Output the (x, y) coordinate of the center of the cell containing the given text.  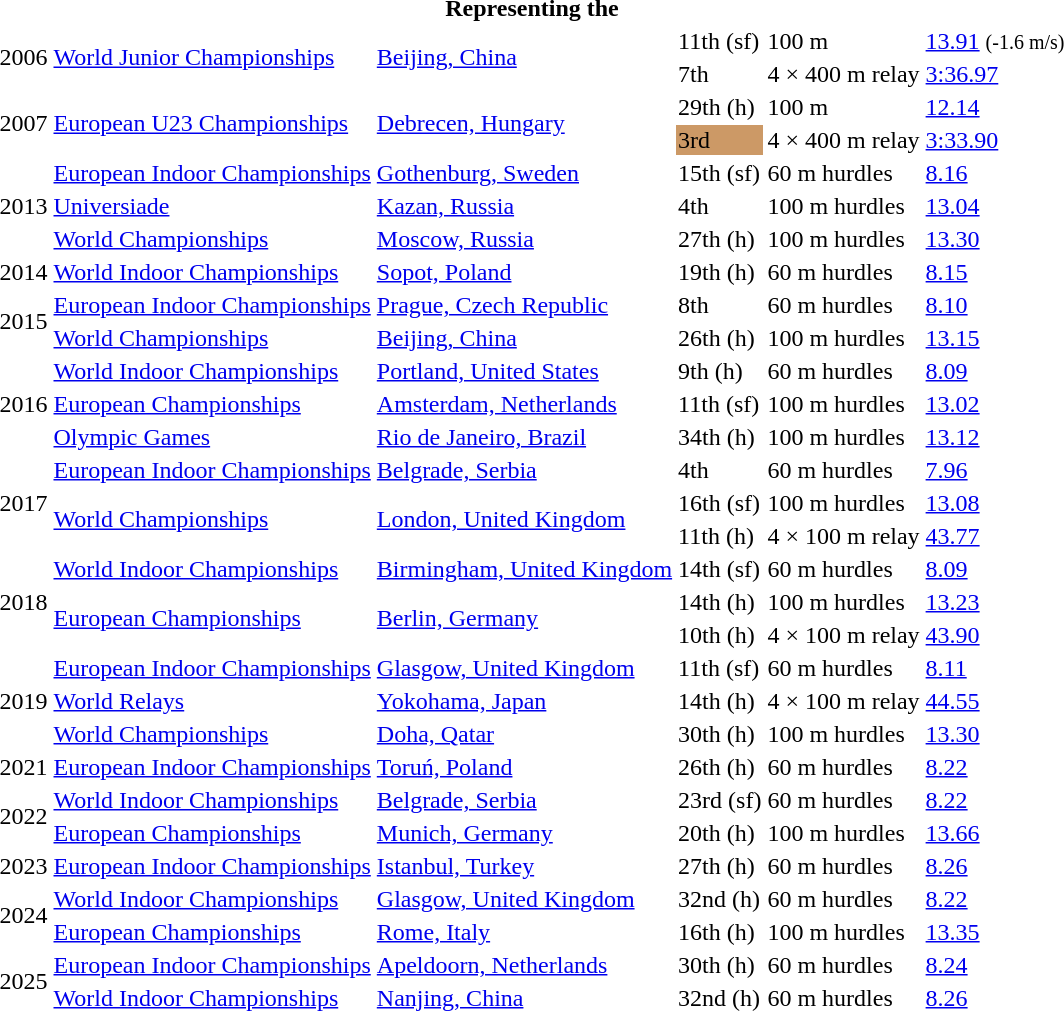
Yokohama, Japan (524, 701)
Olympic Games (212, 437)
Portland, United States (524, 371)
29th (h) (720, 107)
Istanbul, Turkey (524, 866)
16th (sf) (720, 503)
Gothenburg, Sweden (524, 173)
16th (h) (720, 932)
Rome, Italy (524, 932)
Amsterdam, Netherlands (524, 404)
Toruń, Poland (524, 767)
14th (sf) (720, 569)
8th (720, 305)
23rd (sf) (720, 800)
10th (h) (720, 635)
Prague, Czech Republic (524, 305)
Apeldoorn, Netherlands (524, 965)
Doha, Qatar (524, 734)
Debrecen, Hungary (524, 124)
19th (h) (720, 272)
32nd (h) (720, 899)
World Junior Championships (212, 58)
London, United Kingdom (524, 520)
Birmingham, United Kingdom (524, 569)
15th (sf) (720, 173)
Sopot, Poland (524, 272)
Kazan, Russia (524, 206)
20th (h) (720, 833)
Rio de Janeiro, Brazil (524, 437)
European U23 Championships (212, 124)
Universiade (212, 206)
Berlin, Germany (524, 618)
World Relays (212, 701)
11th (h) (720, 536)
3rd (720, 140)
9th (h) (720, 371)
Moscow, Russia (524, 239)
34th (h) (720, 437)
7th (720, 74)
Munich, Germany (524, 833)
